Determine the [x, y] coordinate at the center of the cell enclosing the given text.  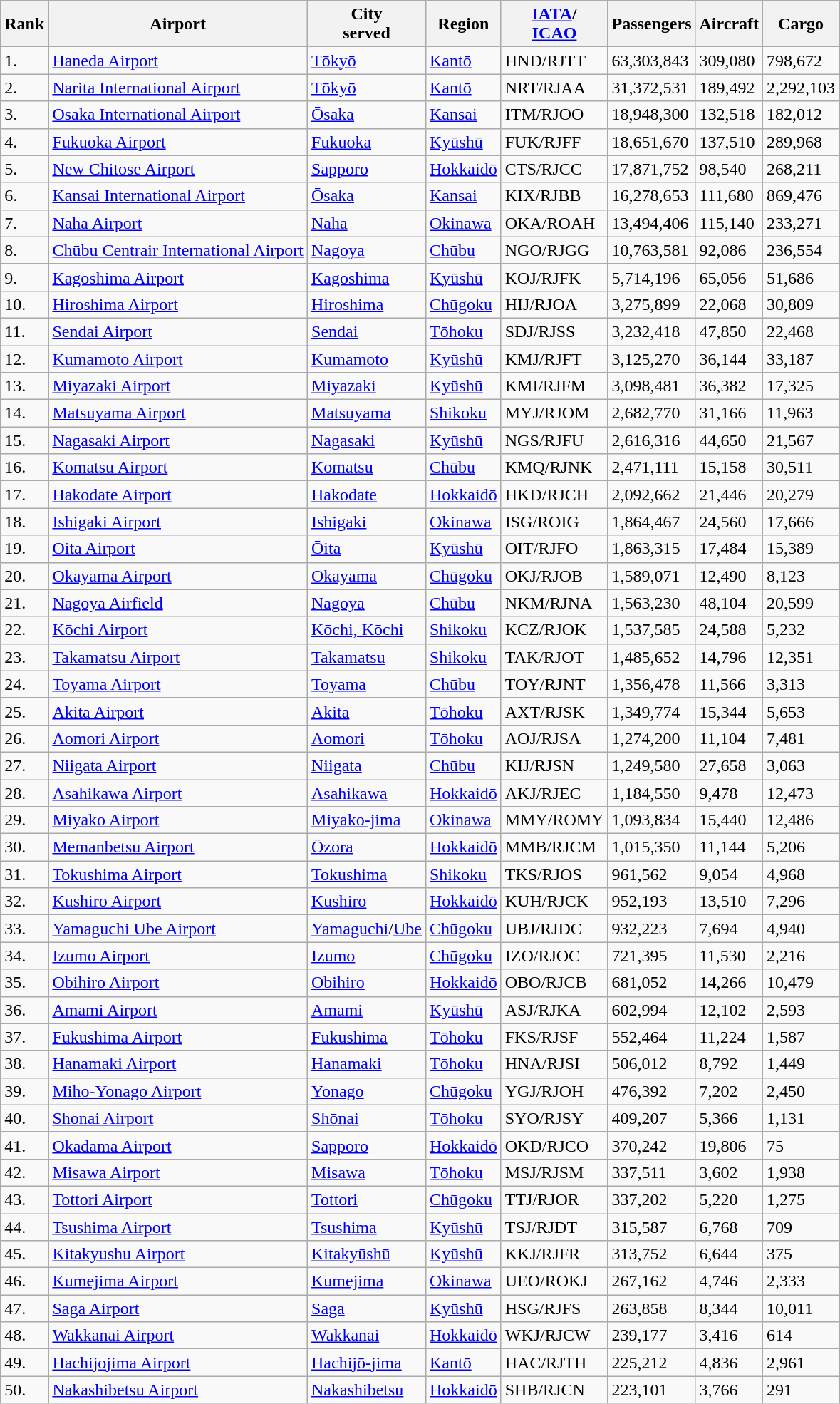
30,809 [801, 304]
182,012 [801, 115]
4,968 [801, 874]
Naha [367, 223]
13,494,406 [651, 223]
18,651,670 [651, 142]
7. [24, 223]
NGO/RJGG [554, 250]
5,714,196 [651, 277]
1,275 [801, 1199]
11,530 [730, 956]
5,653 [801, 711]
24,588 [730, 630]
40. [24, 1118]
Ishigaki [367, 522]
25. [24, 711]
18. [24, 522]
1,864,467 [651, 522]
Shōnai [367, 1118]
289,968 [801, 142]
3,766 [730, 1390]
1,093,834 [651, 820]
189,492 [730, 88]
Aomori [367, 738]
Kumamoto [367, 358]
34. [24, 956]
309,080 [730, 61]
291 [801, 1390]
MMB/RJCM [554, 847]
11,104 [730, 738]
NRT/RJAA [554, 88]
7,694 [730, 929]
92,086 [730, 250]
2,216 [801, 956]
KIX/RJBB [554, 196]
13. [24, 386]
Miyazaki Airport [178, 386]
11,963 [801, 413]
Asahikawa [367, 793]
33. [24, 929]
ISG/ROIG [554, 522]
Hakodate [367, 495]
Hakodate Airport [178, 495]
4,746 [730, 1281]
21. [24, 603]
Misawa Airport [178, 1172]
KIJ/RJSN [554, 765]
WKJ/RJCW [554, 1336]
Kushiro Airport [178, 902]
2. [24, 88]
Aircraft [730, 24]
Ishigaki Airport [178, 522]
233,271 [801, 223]
42. [24, 1172]
Yonago [367, 1091]
267,162 [651, 1281]
Yamaguchi Ube Airport [178, 929]
Nakashibetsu Airport [178, 1390]
3,098,481 [651, 386]
SHB/RJCN [554, 1390]
Wakkanai Airport [178, 1336]
KMI/RJFM [554, 386]
2,292,103 [801, 88]
Nagasaki Airport [178, 440]
TOY/RJNT [554, 684]
8,123 [801, 576]
2,471,111 [651, 468]
FKS/RJSF [554, 1037]
14. [24, 413]
6. [24, 196]
8. [24, 250]
Hanamaki Airport [178, 1064]
Hachijō-jima [367, 1363]
35. [24, 983]
1,249,580 [651, 765]
2,682,770 [651, 413]
115,140 [730, 223]
KKJ/RJFR [554, 1254]
2,092,662 [651, 495]
Tottori [367, 1199]
Miyazaki [367, 386]
20,599 [801, 603]
44. [24, 1227]
9,054 [730, 874]
Kitakyushu Airport [178, 1254]
Kōchi Airport [178, 630]
50. [24, 1390]
614 [801, 1336]
Amami [367, 1010]
Hachijojima Airport [178, 1363]
TKS/RJOS [554, 874]
961,562 [651, 874]
1,349,774 [651, 711]
5,232 [801, 630]
Memanbetsu Airport [178, 847]
Sendai [367, 331]
21,446 [730, 495]
1,274,200 [651, 738]
Kitakyūshū [367, 1254]
75 [801, 1145]
AOJ/RJSA [554, 738]
1,184,550 [651, 793]
YGJ/RJOH [554, 1091]
Passengers [651, 24]
132,518 [730, 115]
Nagasaki [367, 440]
Cityserved [367, 24]
Chūbu Centrair International Airport [178, 250]
Miho-Yonago Airport [178, 1091]
HKD/RJCH [554, 495]
KMQ/RJNK [554, 468]
OKJ/RJOB [554, 576]
Misawa [367, 1172]
313,752 [651, 1254]
30. [24, 847]
65,056 [730, 277]
12,351 [801, 657]
17. [24, 495]
Toyama [367, 684]
7,296 [801, 902]
NGS/RJFU [554, 440]
98,540 [730, 169]
6,644 [730, 1254]
Tsushima [367, 1227]
30,511 [801, 468]
Fukuoka Airport [178, 142]
20. [24, 576]
Tsushima Airport [178, 1227]
HND/RJTT [554, 61]
798,672 [801, 61]
15,389 [801, 549]
1,015,350 [651, 847]
8,344 [730, 1308]
137,510 [730, 142]
Akita Airport [178, 711]
10. [24, 304]
Sendai Airport [178, 331]
Haneda Airport [178, 61]
337,511 [651, 1172]
36,144 [730, 358]
5,206 [801, 847]
Cargo [801, 24]
Airport [178, 24]
Narita International Airport [178, 88]
14,796 [730, 657]
Matsuyama [367, 413]
Miyako Airport [178, 820]
Obihiro [367, 983]
1,563,230 [651, 603]
10,763,581 [651, 250]
43. [24, 1199]
12,486 [801, 820]
Komatsu Airport [178, 468]
12,490 [730, 576]
32. [24, 902]
4,940 [801, 929]
Saga [367, 1308]
Ōzora [367, 847]
263,858 [651, 1308]
Kōchi, Kōchi [367, 630]
3. [24, 115]
1,131 [801, 1118]
6,768 [730, 1227]
9. [24, 277]
22,068 [730, 304]
17,666 [801, 522]
Kansai International Airport [178, 196]
552,464 [651, 1037]
4,836 [730, 1363]
10,479 [801, 983]
17,871,752 [651, 169]
Region [463, 24]
NKM/RJNA [554, 603]
Matsuyama Airport [178, 413]
506,012 [651, 1064]
Wakkanai [367, 1336]
Hanamaki [367, 1064]
Takamatsu Airport [178, 657]
Ōita [367, 549]
1,537,585 [651, 630]
223,101 [651, 1390]
3,602 [730, 1172]
63,303,843 [651, 61]
27. [24, 765]
Aomori Airport [178, 738]
48. [24, 1336]
45. [24, 1254]
Rank [24, 24]
23. [24, 657]
869,476 [801, 196]
IATA/ICAO [554, 24]
HIJ/RJOA [554, 304]
Nakashibetsu [367, 1390]
SDJ/RJSS [554, 331]
Osaka International Airport [178, 115]
1. [24, 61]
3,125,270 [651, 358]
21,567 [801, 440]
46. [24, 1281]
2,616,316 [651, 440]
Kagoshima Airport [178, 277]
KUH/RJCK [554, 902]
HAC/RJTH [554, 1363]
3,416 [730, 1336]
19. [24, 549]
Oita Airport [178, 549]
5,366 [730, 1118]
8,792 [730, 1064]
111,680 [730, 196]
ITM/RJOO [554, 115]
33,187 [801, 358]
370,242 [651, 1145]
41. [24, 1145]
26. [24, 738]
Shonai Airport [178, 1118]
236,554 [801, 250]
932,223 [651, 929]
Fukushima Airport [178, 1037]
Saga Airport [178, 1308]
Okadama Airport [178, 1145]
1,449 [801, 1064]
Tokushima Airport [178, 874]
3,232,418 [651, 331]
UBJ/RJDC [554, 929]
11,144 [730, 847]
24. [24, 684]
12,102 [730, 1010]
49. [24, 1363]
Kumejima [367, 1281]
MYJ/RJOM [554, 413]
Naha Airport [178, 223]
709 [801, 1227]
31,372,531 [651, 88]
24,560 [730, 522]
51,686 [801, 277]
Kumamoto Airport [178, 358]
KOJ/RJFK [554, 277]
Niigata [367, 765]
CTS/RJCC [554, 169]
7,481 [801, 738]
2,593 [801, 1010]
47,850 [730, 331]
15,344 [730, 711]
1,356,478 [651, 684]
TSJ/RJDT [554, 1227]
29. [24, 820]
38. [24, 1064]
31,166 [730, 413]
15,158 [730, 468]
Okayama [367, 576]
952,193 [651, 902]
1,587 [801, 1037]
16,278,653 [651, 196]
Miyako-jima [367, 820]
Okayama Airport [178, 576]
14,266 [730, 983]
HSG/RJFS [554, 1308]
10,011 [801, 1308]
FUK/RJFF [554, 142]
1,938 [801, 1172]
3,313 [801, 684]
UEO/ROKJ [554, 1281]
1,589,071 [651, 576]
ASJ/RJKA [554, 1010]
22. [24, 630]
36. [24, 1010]
Kagoshima [367, 277]
19,806 [730, 1145]
602,994 [651, 1010]
Izumo [367, 956]
39. [24, 1091]
TTJ/RJOR [554, 1199]
37. [24, 1037]
409,207 [651, 1118]
16. [24, 468]
22,468 [801, 331]
4. [24, 142]
TAK/RJOT [554, 657]
KCZ/RJOK [554, 630]
New Chitose Airport [178, 169]
3,063 [801, 765]
681,052 [651, 983]
OBO/RJCB [554, 983]
OKD/RJCO [554, 1145]
Nagoya Airfield [178, 603]
15. [24, 440]
Yamaguchi/Ube [367, 929]
12. [24, 358]
5,220 [730, 1199]
11. [24, 331]
MSJ/RJSM [554, 1172]
Tottori Airport [178, 1199]
Fukuoka [367, 142]
1,485,652 [651, 657]
315,587 [651, 1227]
36,382 [730, 386]
9,478 [730, 793]
IZO/RJOC [554, 956]
47. [24, 1308]
11,566 [730, 684]
17,325 [801, 386]
MMY/ROMY [554, 820]
Kumejima Airport [178, 1281]
11,224 [730, 1037]
Akita [367, 711]
17,484 [730, 549]
Niigata Airport [178, 765]
Amami Airport [178, 1010]
2,333 [801, 1281]
3,275,899 [651, 304]
721,395 [651, 956]
Izumo Airport [178, 956]
AXT/RJSK [554, 711]
15,440 [730, 820]
31. [24, 874]
2,961 [801, 1363]
Hiroshima [367, 304]
KMJ/RJFT [554, 358]
Takamatsu [367, 657]
13,510 [730, 902]
AKJ/RJEC [554, 793]
7,202 [730, 1091]
Kushiro [367, 902]
18,948,300 [651, 115]
337,202 [651, 1199]
1,863,315 [651, 549]
Hiroshima Airport [178, 304]
28. [24, 793]
20,279 [801, 495]
2,450 [801, 1091]
27,658 [730, 765]
268,211 [801, 169]
Asahikawa Airport [178, 793]
Komatsu [367, 468]
Toyama Airport [178, 684]
OIT/RJFO [554, 549]
SYO/RJSY [554, 1118]
476,392 [651, 1091]
239,177 [651, 1336]
Obihiro Airport [178, 983]
12,473 [801, 793]
OKA/ROAH [554, 223]
HNA/RJSI [554, 1064]
Fukushima [367, 1037]
48,104 [730, 603]
375 [801, 1254]
44,650 [730, 440]
5. [24, 169]
Tokushima [367, 874]
225,212 [651, 1363]
